Detect which cell encompasses the target text, then output its [x, y] center coordinate. 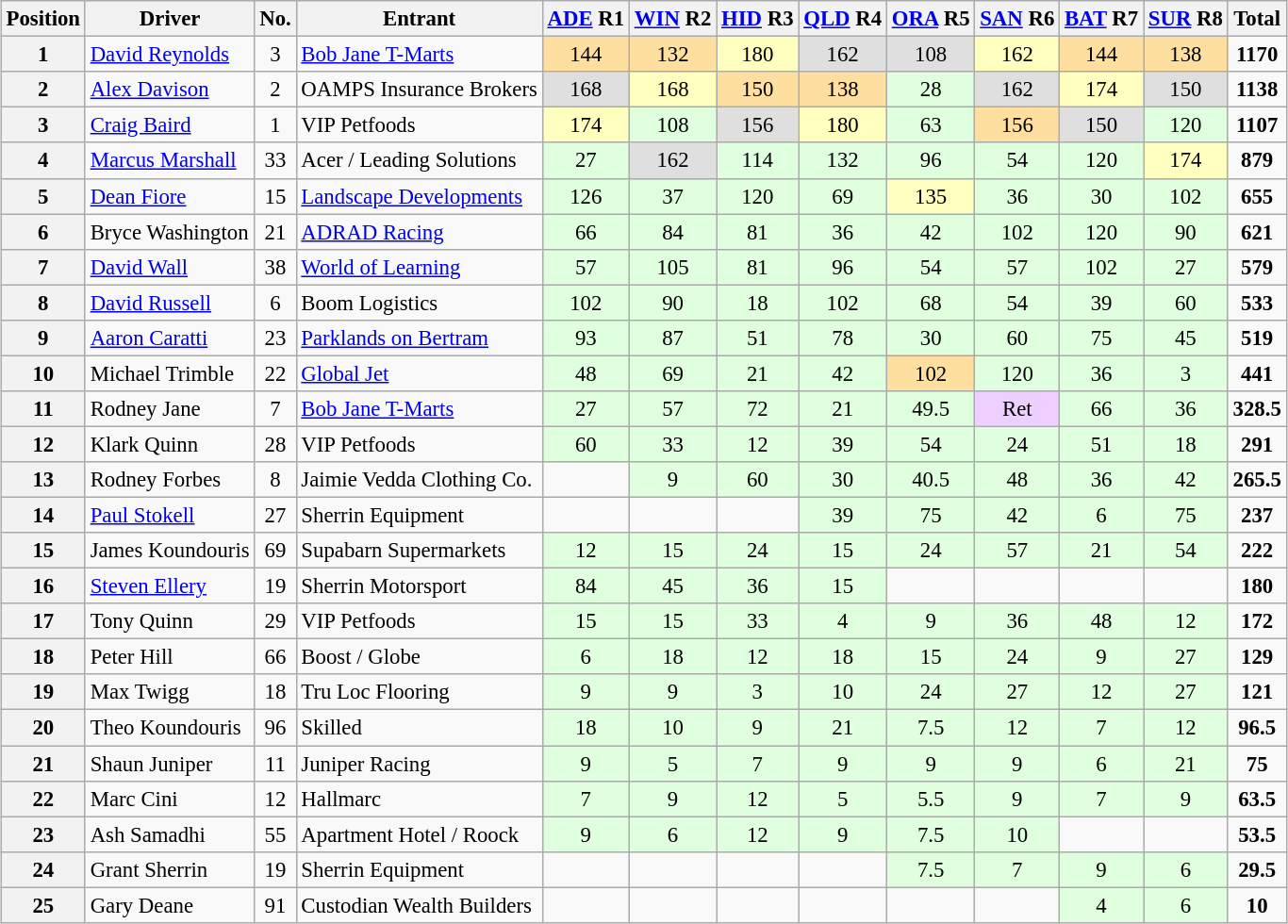
63.5 [1257, 799]
Apartment Hotel / Roock [419, 834]
Michael Trimble [170, 373]
Dean Fiore [170, 196]
Acer / Leading Solutions [419, 160]
Supabarn Supermarkets [419, 551]
Marcus Marshall [170, 160]
17 [43, 621]
Position [43, 19]
David Russell [170, 303]
25 [43, 905]
Skilled [419, 728]
38 [275, 267]
Ash Samadhi [170, 834]
Klark Quinn [170, 444]
Juniper Racing [419, 763]
Global Jet [419, 373]
QLD R4 [843, 19]
126 [586, 196]
SAN R6 [1017, 19]
291 [1257, 444]
129 [1257, 657]
68 [931, 303]
441 [1257, 373]
Sherrin Motorsport [419, 586]
Tru Loc Flooring [419, 692]
Custodian Wealth Builders [419, 905]
Boost / Globe [419, 657]
Rodney Forbes [170, 480]
Grant Sherrin [170, 869]
87 [672, 338]
Hallmarc [419, 799]
29 [275, 621]
Parklands on Bertram [419, 338]
Gary Deane [170, 905]
1170 [1257, 55]
Total [1257, 19]
Aaron Caratti [170, 338]
Theo Koundouris [170, 728]
Marc Cini [170, 799]
20 [43, 728]
Tony Quinn [170, 621]
Alex Davison [170, 90]
Driver [170, 19]
222 [1257, 551]
655 [1257, 196]
13 [43, 480]
OAMPS Insurance Brokers [419, 90]
121 [1257, 692]
14 [43, 515]
ADE R1 [586, 19]
WIN R2 [672, 19]
237 [1257, 515]
1138 [1257, 90]
265.5 [1257, 480]
HID R3 [758, 19]
40.5 [931, 480]
Bryce Washington [170, 232]
1107 [1257, 125]
David Wall [170, 267]
105 [672, 267]
Max Twigg [170, 692]
135 [931, 196]
Entrant [419, 19]
172 [1257, 621]
BAT R7 [1101, 19]
579 [1257, 267]
533 [1257, 303]
ORA R5 [931, 19]
63 [931, 125]
Paul Stokell [170, 515]
16 [43, 586]
Ret [1017, 409]
Peter Hill [170, 657]
519 [1257, 338]
James Koundouris [170, 551]
Boom Logistics [419, 303]
Jaimie Vedda Clothing Co. [419, 480]
37 [672, 196]
91 [275, 905]
Steven Ellery [170, 586]
World of Learning [419, 267]
Landscape Developments [419, 196]
David Reynolds [170, 55]
SUR R8 [1185, 19]
93 [586, 338]
78 [843, 338]
5.5 [931, 799]
49.5 [931, 409]
No. [275, 19]
Shaun Juniper [170, 763]
621 [1257, 232]
Rodney Jane [170, 409]
Craig Baird [170, 125]
53.5 [1257, 834]
114 [758, 160]
72 [758, 409]
328.5 [1257, 409]
55 [275, 834]
29.5 [1257, 869]
96.5 [1257, 728]
ADRAD Racing [419, 232]
879 [1257, 160]
